Detect which cell encompasses the target text, then output its [X, Y] center coordinate. 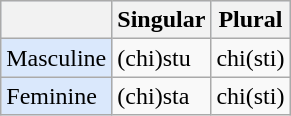
Plural [250, 20]
Singular [162, 20]
Masculine [56, 58]
(chi)stu [162, 58]
(chi)sta [162, 96]
Feminine [56, 96]
